Search for the cell housing the specified text and yield its [x, y] center coordinate. 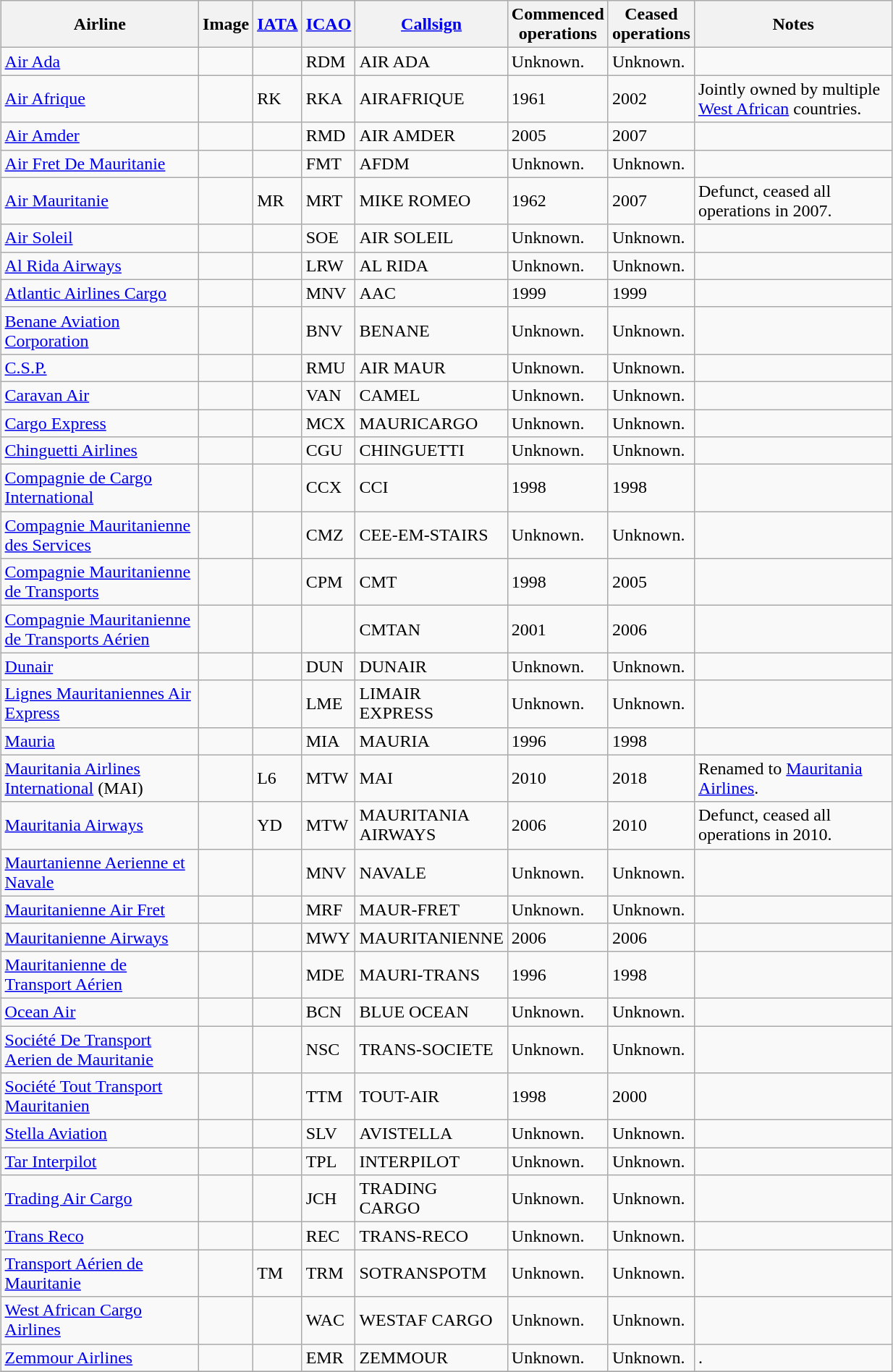
NSC [329, 1049]
AIR MAUR [431, 368]
NAVALE [431, 873]
MAURITANIAAIRWAYS [431, 825]
CPM [329, 582]
Jointly owned by multiple West African countries. [793, 98]
CCI [431, 488]
MAURITANIENNE [431, 937]
AFDM [431, 164]
IATA [278, 25]
CMZ [329, 535]
MCX [329, 423]
Maurtanienne Aerienne et Navale [100, 873]
AIR AMDER [431, 136]
AIR ADA [431, 62]
Al Rida Airways [100, 266]
JCH [329, 1198]
AIRAFRIQUE [431, 98]
CHINGUETTI [431, 451]
Ocean Air [100, 1012]
Defunct, ceased all operations in 2007. [793, 201]
MR [278, 201]
Atlantic Airlines Cargo [100, 293]
Stella Aviation [100, 1134]
WAC [329, 1320]
Zemmour Airlines [100, 1358]
L6 [278, 779]
VAN [329, 395]
Compagnie Mauritanienne de Transports [100, 582]
. [793, 1358]
Air Fret De Mauritanie [100, 164]
AAC [431, 293]
West African Cargo Airlines [100, 1320]
Defunct, ceased all operations in 2010. [793, 825]
REC [329, 1236]
TM [278, 1274]
SOE [329, 238]
Air Amder [100, 136]
Dunair [100, 666]
YD [278, 825]
Renamed to Mauritania Airlines. [793, 779]
AL RIDA [431, 266]
1962 [557, 201]
MAURICARGO [431, 423]
Commencedoperations [557, 25]
2002 [651, 98]
MRT [329, 201]
BNV [329, 330]
Callsign [431, 25]
DUNAIR [431, 666]
EMR [329, 1358]
DUN [329, 666]
CEE-EM-STAIRS [431, 535]
SOTRANSPOTM [431, 1274]
MAURIA [431, 741]
BLUE OCEAN [431, 1012]
Compagnie Mauritanienne des Services [100, 535]
RMD [329, 136]
FMT [329, 164]
MIKE ROMEO [431, 201]
Compagnie de Cargo International [100, 488]
BCN [329, 1012]
AIR SOLEIL [431, 238]
RK [278, 98]
CGU [329, 451]
Chinguetti Airlines [100, 451]
Tar Interpilot [100, 1161]
Cargo Express [100, 423]
2001 [557, 630]
Mauritania Airlines International (MAI) [100, 779]
C.S.P. [100, 368]
1961 [557, 98]
LRW [329, 266]
CMTAN [431, 630]
Mauritanienne Airways [100, 937]
Mauritanienne de Transport Aérien [100, 974]
AVISTELLA [431, 1134]
CCX [329, 488]
Airline [100, 25]
Air Soleil [100, 238]
Transport Aérien de Mauritanie [100, 1274]
Société De Transport Aerien de Mauritanie [100, 1049]
INTERPILOT [431, 1161]
RMU [329, 368]
RDM [329, 62]
Ceasedoperations [651, 25]
Compagnie Mauritanienne de Transports Aérien [100, 630]
WESTAF CARGO [431, 1320]
Société Tout Transport Mauritanien [100, 1097]
TRM [329, 1274]
Mauritanienne Air Fret [100, 910]
TRANS-SOCIETE [431, 1049]
Trans Reco [100, 1236]
MAI [431, 779]
LIMAIREXPRESS [431, 703]
SLV [329, 1134]
Notes [793, 25]
Air Afrique [100, 98]
2000 [651, 1097]
BENANE [431, 330]
Image [226, 25]
ZEMMOUR [431, 1358]
ICAO [329, 25]
2018 [651, 779]
CAMEL [431, 395]
MAUR-FRET [431, 910]
Air Mauritanie [100, 201]
MWY [329, 937]
CMT [431, 582]
MIA [329, 741]
MRF [329, 910]
TPL [329, 1161]
RKA [329, 98]
Benane Aviation Corporation [100, 330]
MAURI-TRANS [431, 974]
Air Ada [100, 62]
MDE [329, 974]
Caravan Air [100, 395]
Trading Air Cargo [100, 1198]
TOUT-AIR [431, 1097]
TTM [329, 1097]
TRANS-RECO [431, 1236]
Mauritania Airways [100, 825]
TRADINGCARGO [431, 1198]
Lignes Mauritaniennes Air Express [100, 703]
Mauria [100, 741]
LME [329, 703]
